Pinpoint the cell where the given text exists, returning its (x, y) midpoint coordinate. 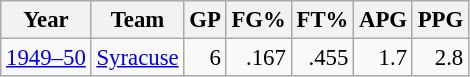
.167 (258, 58)
PPG (440, 20)
FG% (258, 20)
APG (384, 20)
Year (46, 20)
FT% (322, 20)
1.7 (384, 58)
Team (138, 20)
Syracuse (138, 58)
1949–50 (46, 58)
2.8 (440, 58)
6 (205, 58)
GP (205, 20)
.455 (322, 58)
